Output the (X, Y) coordinate of the center of the cell containing the given text.  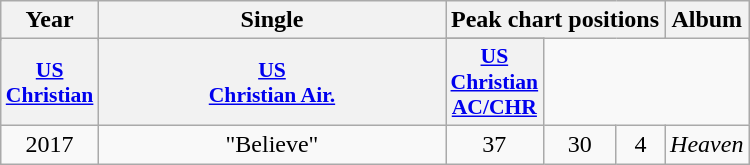
Heaven (707, 144)
USChristian (50, 82)
"Believe" (272, 144)
USChristian AC/CHR (495, 82)
USChristian Air. (272, 82)
2017 (50, 144)
Single (272, 20)
37 (495, 144)
30 (580, 144)
Album (707, 20)
Year (50, 20)
4 (640, 144)
Peak chart positions (556, 20)
